Identify which cell holds the provided text, then report its (x, y) central coordinate. 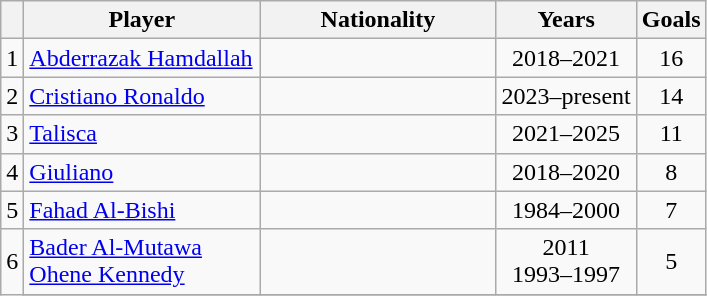
Bader Al-MutawaOhene Kennedy (142, 262)
2023–present (566, 96)
6 (12, 262)
14 (671, 96)
2 (12, 96)
2018–2021 (566, 58)
3 (12, 134)
Years (566, 20)
Nationality (378, 20)
2018–2020 (566, 172)
11 (671, 134)
1984–2000 (566, 210)
20111993–1997 (566, 262)
2021–2025 (566, 134)
Abderrazak Hamdallah (142, 58)
Giuliano (142, 172)
7 (671, 210)
1 (12, 58)
16 (671, 58)
Goals (671, 20)
8 (671, 172)
Talisca (142, 134)
Fahad Al-Bishi (142, 210)
Player (142, 20)
Cristiano Ronaldo (142, 96)
4 (12, 172)
